For the text-containing cell, return its midpoint in [X, Y] coordinate format. 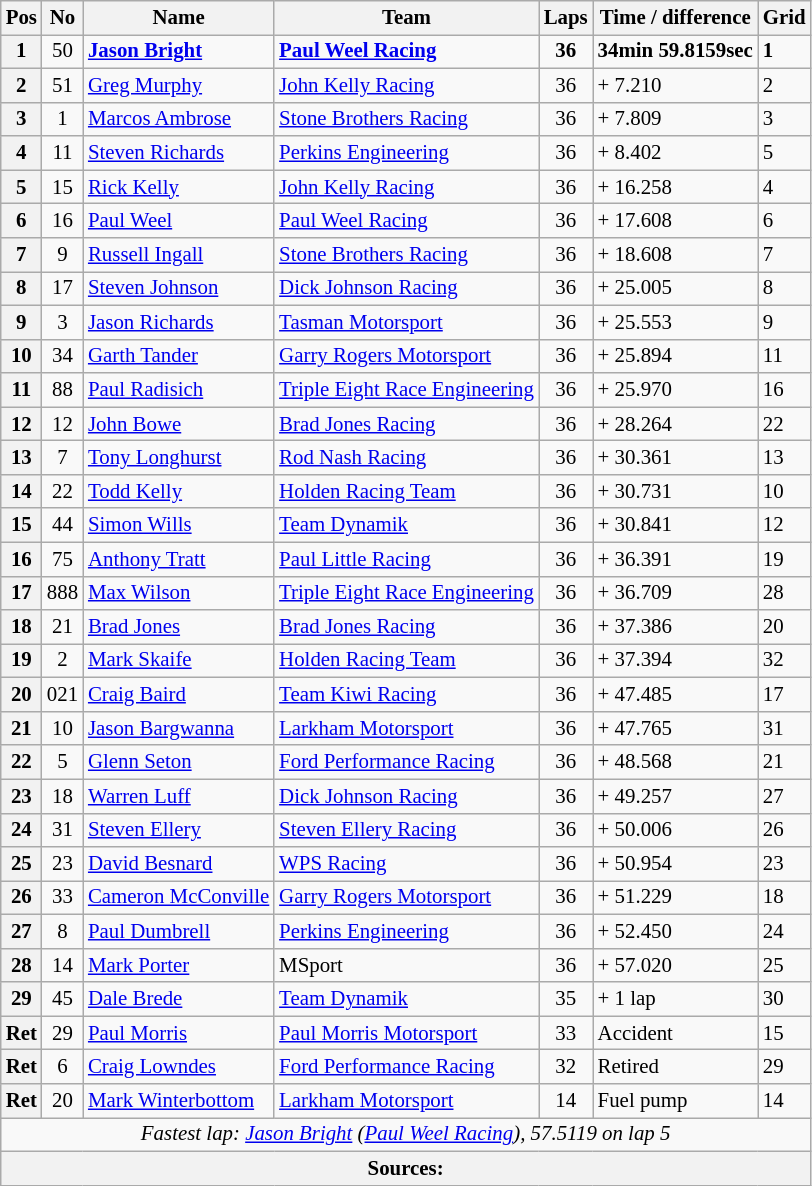
Russell Ingall [178, 255]
Max Wilson [178, 593]
Fuel pump [676, 1101]
Retired [676, 1067]
Mark Skaife [178, 661]
Garth Tander [178, 356]
+ 30.361 [676, 458]
+ 18.608 [676, 255]
50 [62, 51]
51 [62, 85]
75 [62, 559]
+ 36.709 [676, 593]
Laps [566, 18]
+ 57.020 [676, 965]
+ 52.450 [676, 931]
88 [62, 390]
Grid [784, 18]
Brad Jones [178, 627]
Tasman Motorsport [406, 322]
+ 16.258 [676, 187]
+ 25.553 [676, 322]
34min 59.8159sec [676, 51]
+ 47.765 [676, 728]
Anthony Tratt [178, 559]
+ 49.257 [676, 796]
Paul Morris Motorsport [406, 1033]
+ 17.608 [676, 221]
+ 8.402 [676, 153]
Cameron McConville [178, 898]
+ 37.394 [676, 661]
Greg Murphy [178, 85]
Steven Ellery Racing [406, 830]
44 [62, 525]
888 [62, 593]
Marcos Ambrose [178, 119]
+ 25.005 [676, 288]
Warren Luff [178, 796]
Rick Kelly [178, 187]
Steven Richards [178, 153]
John Bowe [178, 424]
Paul Dumbrell [178, 931]
+ 47.485 [676, 695]
Glenn Seton [178, 762]
Team [406, 18]
Rod Nash Racing [406, 458]
+ 28.264 [676, 424]
Paul Weel [178, 221]
Dale Brede [178, 999]
Paul Little Racing [406, 559]
Mark Porter [178, 965]
Jason Bright [178, 51]
021 [62, 695]
+ 1 lap [676, 999]
34 [62, 356]
Paul Morris [178, 1033]
MSport [406, 965]
Pos [22, 18]
Fastest lap: Jason Bright (Paul Weel Racing), 57.5119 on lap 5 [406, 1135]
+ 30.731 [676, 491]
Simon Wills [178, 525]
Tony Longhurst [178, 458]
WPS Racing [406, 864]
David Besnard [178, 864]
+ 7.809 [676, 119]
Steven Ellery [178, 830]
Time / difference [676, 18]
Jason Richards [178, 322]
+ 37.386 [676, 627]
No [62, 18]
+ 30.841 [676, 525]
+ 25.970 [676, 390]
Accident [676, 1033]
+ 50.006 [676, 830]
+ 50.954 [676, 864]
Paul Radisich [178, 390]
+ 48.568 [676, 762]
45 [62, 999]
+ 7.210 [676, 85]
+ 51.229 [676, 898]
Sources: [406, 1168]
Craig Lowndes [178, 1067]
Craig Baird [178, 695]
Steven Johnson [178, 288]
Name [178, 18]
Mark Winterbottom [178, 1101]
Jason Bargwanna [178, 728]
Todd Kelly [178, 491]
+ 25.894 [676, 356]
30 [784, 999]
+ 36.391 [676, 559]
Team Kiwi Racing [406, 695]
35 [566, 999]
